Capture the cell that displays the provided text and extract its [X, Y] central coordinate. 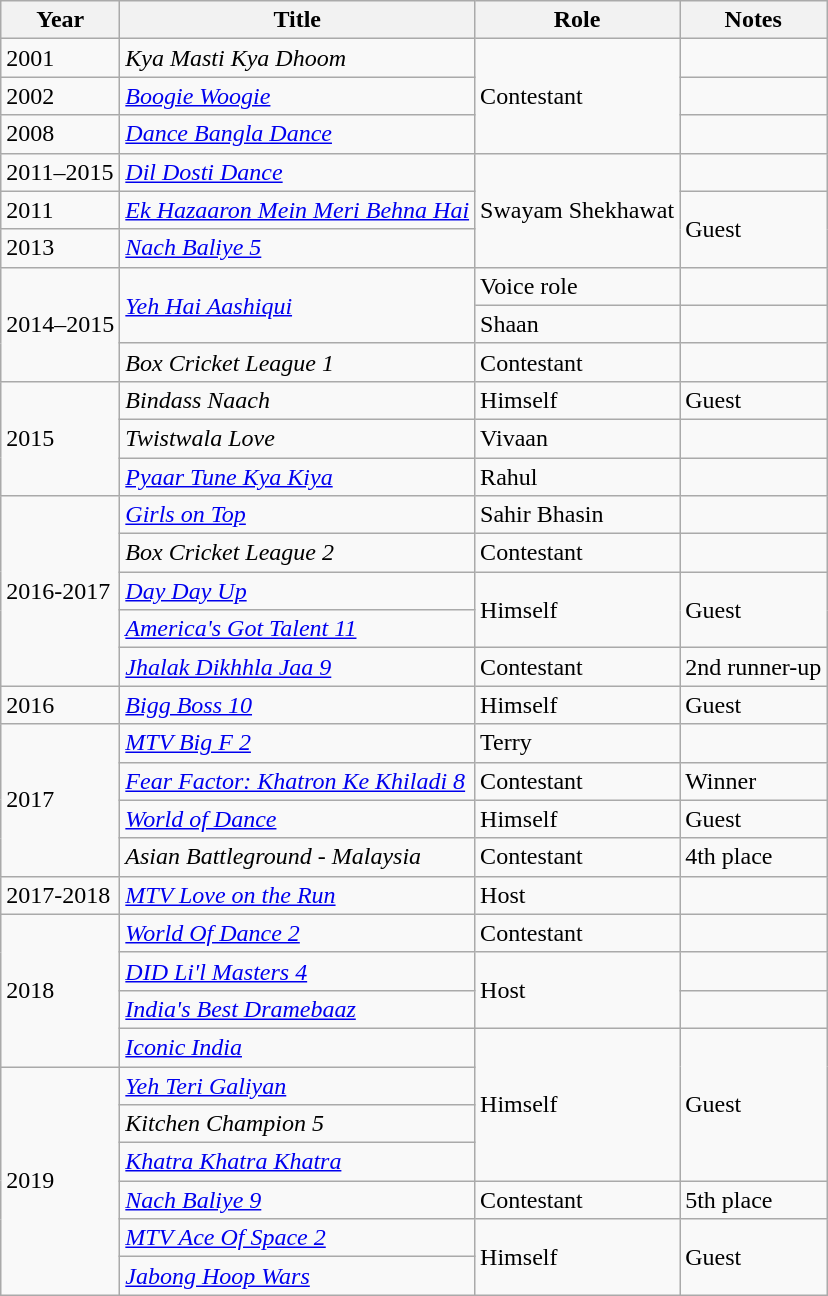
Boogie Woogie [298, 96]
Title [298, 20]
2015 [60, 438]
2017-2018 [60, 895]
Voice role [578, 286]
MTV Love on the Run [298, 895]
2018 [60, 990]
2017 [60, 800]
2014–2015 [60, 324]
5th place [754, 1200]
Asian Battleground - Malaysia [298, 857]
Notes [754, 20]
Sahir Bhasin [578, 515]
Twistwala Love [298, 438]
World Of Dance 2 [298, 933]
MTV Big F 2 [298, 743]
Pyaar Tune Kya Kiya [298, 477]
Yeh Hai Aashiqui [298, 305]
Swayam Shekhawat [578, 210]
Bindass Naach [298, 400]
2013 [60, 248]
2008 [60, 134]
Dil Dosti Dance [298, 172]
Girls on Top [298, 515]
Year [60, 20]
World of Dance [298, 819]
2011–2015 [60, 172]
Jabong Hoop Wars [298, 1276]
2016-2017 [60, 591]
Role [578, 20]
2019 [60, 1180]
2nd runner-up [754, 667]
Vivaan [578, 438]
Jhalak Dikhhla Jaa 9 [298, 667]
Nach Baliye 5 [298, 248]
Dance Bangla Dance [298, 134]
MTV Ace Of Space 2 [298, 1238]
Nach Baliye 9 [298, 1200]
DID Li'l Masters 4 [298, 971]
Terry [578, 743]
2001 [60, 58]
Kya Masti Kya Dhoom [298, 58]
2016 [60, 705]
2011 [60, 210]
Box Cricket League 1 [298, 362]
Box Cricket League 2 [298, 553]
India's Best Dramebaaz [298, 1009]
Yeh Teri Galiyan [298, 1085]
2002 [60, 96]
Ek Hazaaron Mein Meri Behna Hai [298, 210]
Fear Factor: Khatron Ke Khiladi 8 [298, 781]
Kitchen Champion 5 [298, 1124]
Iconic India [298, 1047]
Day Day Up [298, 591]
America's Got Talent 11 [298, 629]
Winner [754, 781]
Rahul [578, 477]
Khatra Khatra Khatra [298, 1162]
Shaan [578, 324]
4th place [754, 857]
Bigg Boss 10 [298, 705]
